For the text-containing cell, return its midpoint in [X, Y] coordinate format. 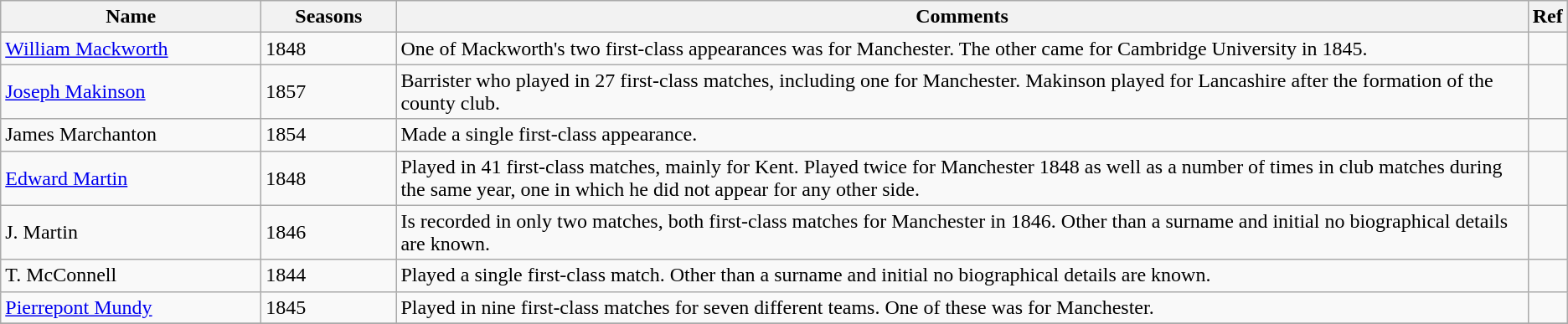
Made a single first-class appearance. [962, 135]
1845 [328, 307]
Played a single first-class match. Other than a surname and initial no biographical details are known. [962, 275]
1844 [328, 275]
Is recorded in only two matches, both first-class matches for Manchester in 1846. Other than a surname and initial no biographical details are known. [962, 233]
T. McConnell [131, 275]
One of Mackworth's two first-class appearances was for Manchester. The other came for Cambridge University in 1845. [962, 49]
William Mackworth [131, 49]
Played in nine first-class matches for seven different teams. One of these was for Manchester. [962, 307]
Barrister who played in 27 first-class matches, including one for Manchester. Makinson played for Lancashire after the formation of the county club. [962, 92]
1846 [328, 233]
Comments [962, 17]
J. Martin [131, 233]
1857 [328, 92]
Pierrepont Mundy [131, 307]
Edward Martin [131, 177]
Joseph Makinson [131, 92]
Ref [1548, 17]
Name [131, 17]
James Marchanton [131, 135]
1854 [328, 135]
Seasons [328, 17]
